Return [X, Y] of the center of cell containing provided text 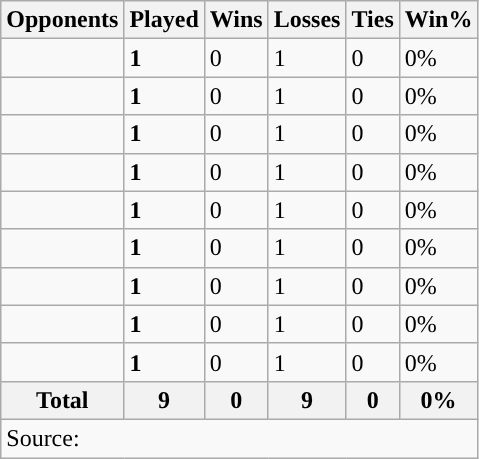
Source: [240, 438]
Ties [372, 20]
Win% [438, 20]
Losses [307, 20]
Played [164, 20]
Wins [236, 20]
Opponents [62, 20]
Total [62, 400]
